Pinpoint the cell where the given text exists, returning its (X, Y) midpoint coordinate. 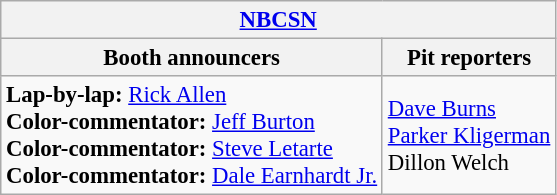
Pit reporters (468, 58)
NBCSN (278, 20)
Booth announcers (192, 58)
Dave BurnsParker KligermanDillon Welch (468, 136)
Lap-by-lap: Rick AllenColor-commentator: Jeff BurtonColor-commentator: Steve LetarteColor-commentator: Dale Earnhardt Jr. (192, 136)
